Output the [x, y] coordinate of the center of the cell containing the given text.  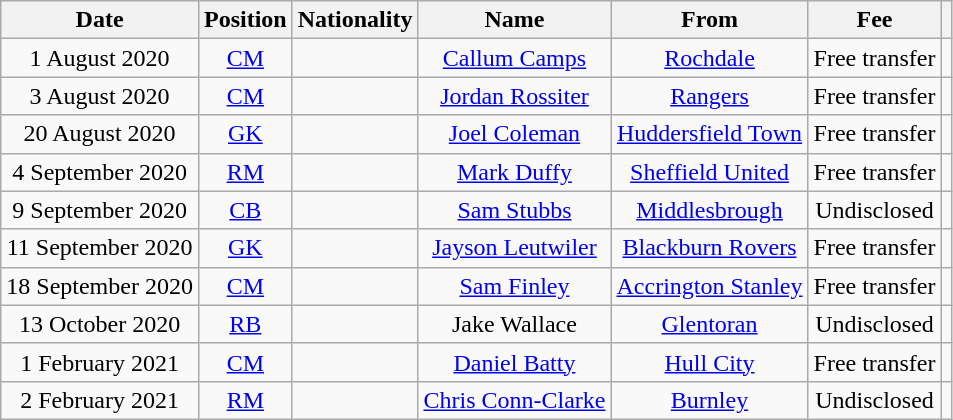
3 August 2020 [100, 96]
CB [245, 210]
Date [100, 20]
11 September 2020 [100, 248]
RB [245, 324]
Position [245, 20]
Sheffield United [710, 172]
13 October 2020 [100, 324]
Jordan Rossiter [514, 96]
From [710, 20]
Nationality [355, 20]
Chris Conn-Clarke [514, 400]
Fee [874, 20]
9 September 2020 [100, 210]
Jake Wallace [514, 324]
Daniel Batty [514, 362]
Sam Finley [514, 286]
Rochdale [710, 58]
Accrington Stanley [710, 286]
Middlesbrough [710, 210]
Hull City [710, 362]
Blackburn Rovers [710, 248]
4 September 2020 [100, 172]
Rangers [710, 96]
Sam Stubbs [514, 210]
2 February 2021 [100, 400]
Burnley [710, 400]
Jayson Leutwiler [514, 248]
18 September 2020 [100, 286]
Glentoran [710, 324]
Callum Camps [514, 58]
20 August 2020 [100, 134]
Huddersfield Town [710, 134]
Joel Coleman [514, 134]
Mark Duffy [514, 172]
1 February 2021 [100, 362]
Name [514, 20]
1 August 2020 [100, 58]
